Determine the [x, y] coordinate at the center of the cell enclosing the given text.  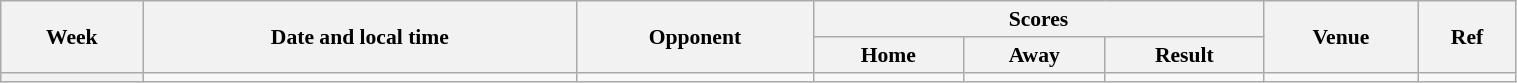
Opponent [695, 36]
Scores [1038, 19]
Ref [1467, 36]
Away [1034, 55]
Date and local time [360, 36]
Result [1184, 55]
Venue [1341, 36]
Home [888, 55]
Week [72, 36]
